Find where the given text appears and provide that cell's center as [x, y] coordinate. 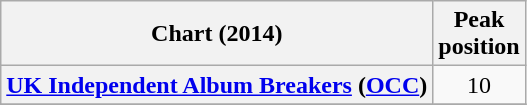
Peakposition [479, 34]
UK Independent Album Breakers (OCC) [217, 85]
Chart (2014) [217, 34]
10 [479, 85]
